Detect which cell encompasses the target text, then output its (x, y) center coordinate. 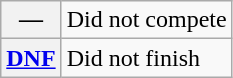
DNF (31, 58)
Did not compete (146, 20)
Did not finish (146, 58)
— (31, 20)
